Identify which cell holds the provided text, then report its [x, y] central coordinate. 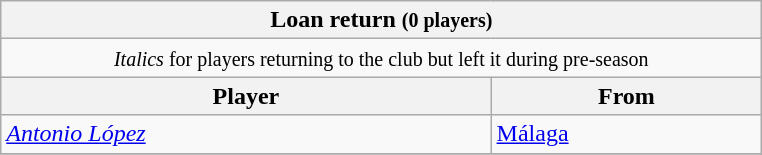
Player [246, 96]
Loan return (0 players) [382, 20]
Málaga [626, 134]
Italics for players returning to the club but left it during pre-season [382, 58]
From [626, 96]
Antonio López [246, 134]
